Pinpoint the cell where the given text exists, returning its [x, y] midpoint coordinate. 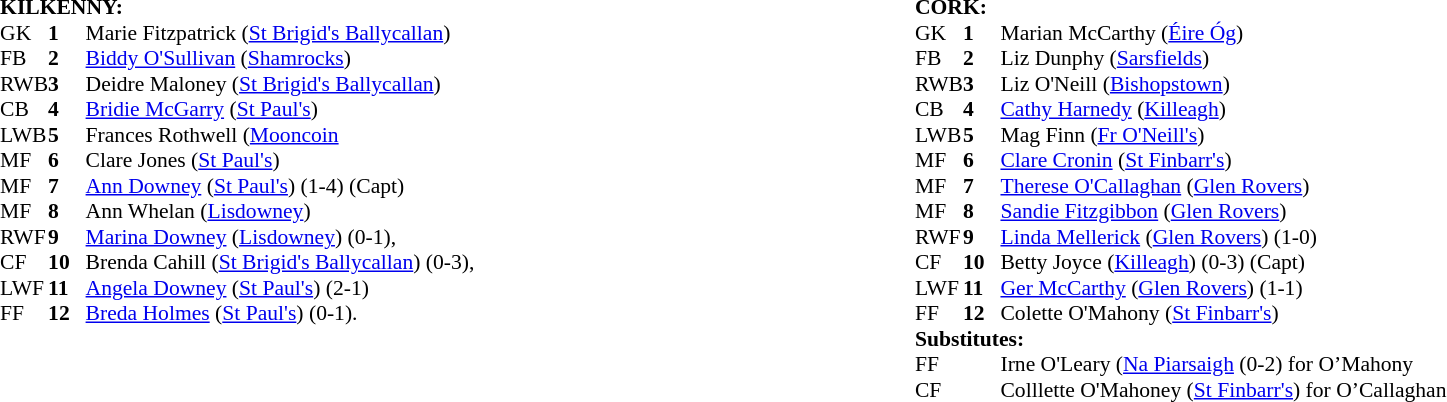
Therese O'Callaghan (Glen Rovers) [1223, 186]
Deidre Maloney (St Brigid's Ballycallan) [280, 84]
Biddy O'Sullivan (Shamrocks) [280, 59]
Irne O'Leary (Na Piarsaigh (0-2) for O’Mahony [1223, 365]
Colette O'Mahony (St Finbarr's) [1223, 313]
Clare Jones (St Paul's) [280, 161]
Marie Fitzpatrick (St Brigid's Ballycallan) [280, 33]
Marian McCarthy (Éire Óg) [1223, 33]
Betty Joyce (Killeagh) (0-3) (Capt) [1223, 263]
Ger McCarthy (Glen Rovers) (1-1) [1223, 288]
Bridie McGarry (St Paul's) [280, 109]
Angela Downey (St Paul's) (2-1) [280, 288]
Frances Rothwell (Mooncoin [280, 135]
Clare Cronin (St Finbarr's) [1223, 161]
Liz Dunphy (Sarsfields) [1223, 59]
Liz O'Neill (Bishopstown) [1223, 84]
Mag Finn (Fr O'Neill's) [1223, 135]
Ann Downey (St Paul's) (1-4) (Capt) [280, 186]
Linda Mellerick (Glen Rovers) (1-0) [1223, 237]
Cathy Harnedy (Killeagh) [1223, 109]
Ann Whelan (Lisdowney) [280, 211]
Breda Holmes (St Paul's) (0-1). [280, 313]
Marina Downey (Lisdowney) (0-1), [280, 237]
Sandie Fitzgibbon (Glen Rovers) [1223, 211]
Brenda Cahill (St Brigid's Ballycallan) (0-3), [280, 263]
Substitutes: [1181, 339]
